Return (X, Y) of the center of cell containing provided text 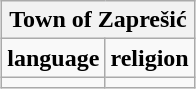
religion (150, 58)
Town of Zaprešić (98, 20)
language (54, 58)
